Provide the [x, y] coordinate of the cell's center where the given text is located.  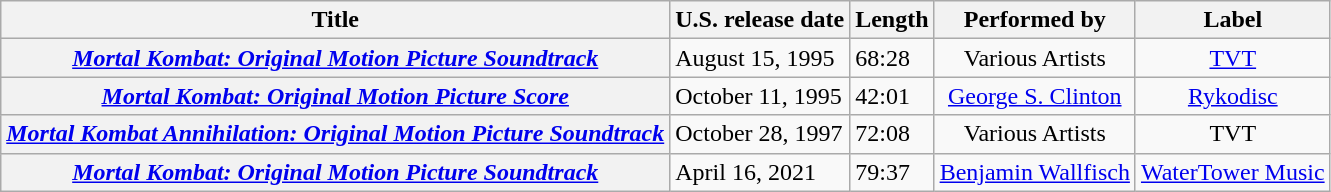
Mortal Kombat Annihilation: Original Motion Picture Soundtrack [336, 134]
42:01 [892, 96]
Length [892, 20]
Performed by [1034, 20]
Label [1232, 20]
August 15, 1995 [760, 58]
U.S. release date [760, 20]
Benjamin Wallfisch [1034, 172]
Title [336, 20]
George S. Clinton [1034, 96]
Mortal Kombat: Original Motion Picture Score [336, 96]
79:37 [892, 172]
Rykodisc [1232, 96]
October 28, 1997 [760, 134]
October 11, 1995 [760, 96]
68:28 [892, 58]
72:08 [892, 134]
WaterTower Music [1232, 172]
April 16, 2021 [760, 172]
